Search for the cell housing the specified text and yield its (x, y) center coordinate. 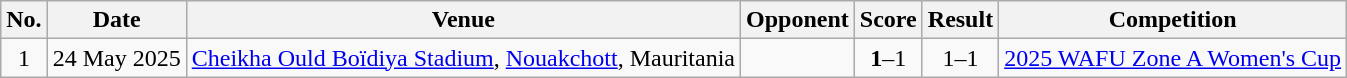
2025 WAFU Zone A Women's Cup (1173, 58)
Date (116, 20)
Cheikha Ould Boïdiya Stadium, Nouakchott, Mauritania (463, 58)
1 (24, 58)
Opponent (798, 20)
Score (888, 20)
Venue (463, 20)
Competition (1173, 20)
24 May 2025 (116, 58)
Result (960, 20)
No. (24, 20)
